Extract the [X, Y] coordinate from the center of the cell holding the provided text.  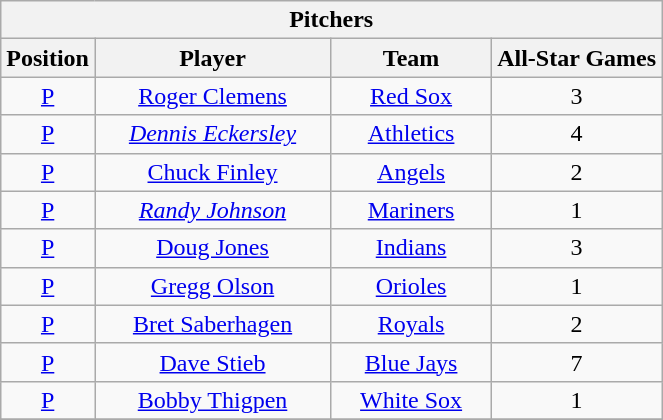
White Sox [412, 400]
Orioles [412, 286]
7 [577, 362]
Bobby Thigpen [212, 400]
Pitchers [332, 20]
Chuck Finley [212, 172]
Blue Jays [412, 362]
Roger Clemens [212, 96]
Royals [412, 324]
Doug Jones [212, 248]
Position [48, 58]
Player [212, 58]
All-Star Games [577, 58]
Dave Stieb [212, 362]
4 [577, 134]
Mariners [412, 210]
Dennis Eckersley [212, 134]
Randy Johnson [212, 210]
Bret Saberhagen [212, 324]
Indians [412, 248]
Angels [412, 172]
Gregg Olson [212, 286]
Team [412, 58]
Athletics [412, 134]
Red Sox [412, 96]
